Detect which cell encompasses the target text, then output its [x, y] center coordinate. 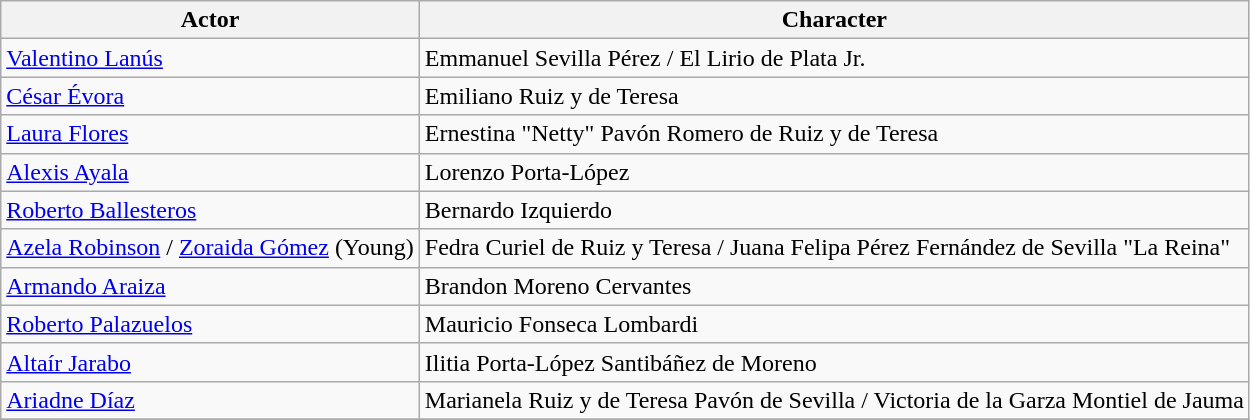
Roberto Palazuelos [210, 324]
Lorenzo Porta-López [834, 172]
Azela Robinson / Zoraida Gómez (Young) [210, 248]
Marianela Ruiz y de Teresa Pavón de Sevilla / Victoria de la Garza Montiel de Jauma [834, 400]
Ernestina "Netty" Pavón Romero de Ruiz y de Teresa [834, 134]
Actor [210, 20]
Laura Flores [210, 134]
Brandon Moreno Cervantes [834, 286]
Ilitia Porta-López Santibáñez de Moreno [834, 362]
Bernardo Izquierdo [834, 210]
César Évora [210, 96]
Armando Araiza [210, 286]
Valentino Lanús [210, 58]
Emiliano Ruiz y de Teresa [834, 96]
Emmanuel Sevilla Pérez / El Lirio de Plata Jr. [834, 58]
Character [834, 20]
Altaír Jarabo [210, 362]
Alexis Ayala [210, 172]
Ariadne Díaz [210, 400]
Fedra Curiel de Ruiz y Teresa / Juana Felipa Pérez Fernández de Sevilla "La Reina" [834, 248]
Roberto Ballesteros [210, 210]
Mauricio Fonseca Lombardi [834, 324]
